Scan for the cell matching the given text and deliver its (x, y) coordinate at center. 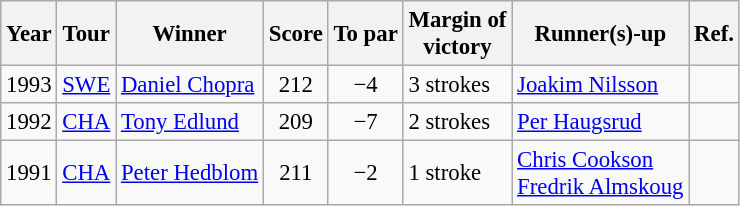
1991 (29, 174)
To par (366, 34)
Winner (190, 34)
Margin ofvictory (458, 34)
Chris Cookson Fredrik Almskoug (600, 174)
−7 (366, 122)
Year (29, 34)
Per Haugsrud (600, 122)
Score (296, 34)
1993 (29, 85)
212 (296, 85)
Tour (86, 34)
Runner(s)-up (600, 34)
Daniel Chopra (190, 85)
3 strokes (458, 85)
209 (296, 122)
Peter Hedblom (190, 174)
SWE (86, 85)
Joakim Nilsson (600, 85)
Tony Edlund (190, 122)
1 stroke (458, 174)
Ref. (714, 34)
2 strokes (458, 122)
−2 (366, 174)
211 (296, 174)
1992 (29, 122)
−4 (366, 85)
